From the cell containing the given text, extract its center point as [x, y] coordinate. 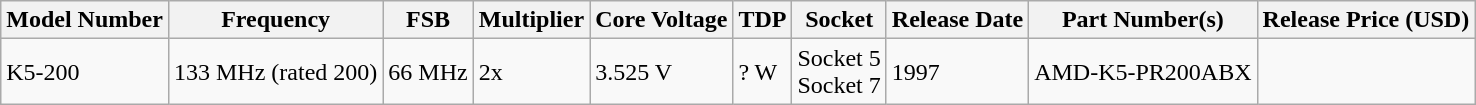
Core Voltage [662, 20]
1997 [957, 72]
Model Number [85, 20]
? W [762, 72]
66 MHz [428, 72]
Socket [839, 20]
Part Number(s) [1143, 20]
Multiplier [531, 20]
Release Price (USD) [1366, 20]
AMD-K5-PR200ABX [1143, 72]
Release Date [957, 20]
FSB [428, 20]
K5-200 [85, 72]
3.525 V [662, 72]
133 MHz (rated 200) [275, 72]
Socket 5Socket 7 [839, 72]
2x [531, 72]
Frequency [275, 20]
TDP [762, 20]
